Return the (x, y) coordinate for the center point of the cell that contains the specified text.  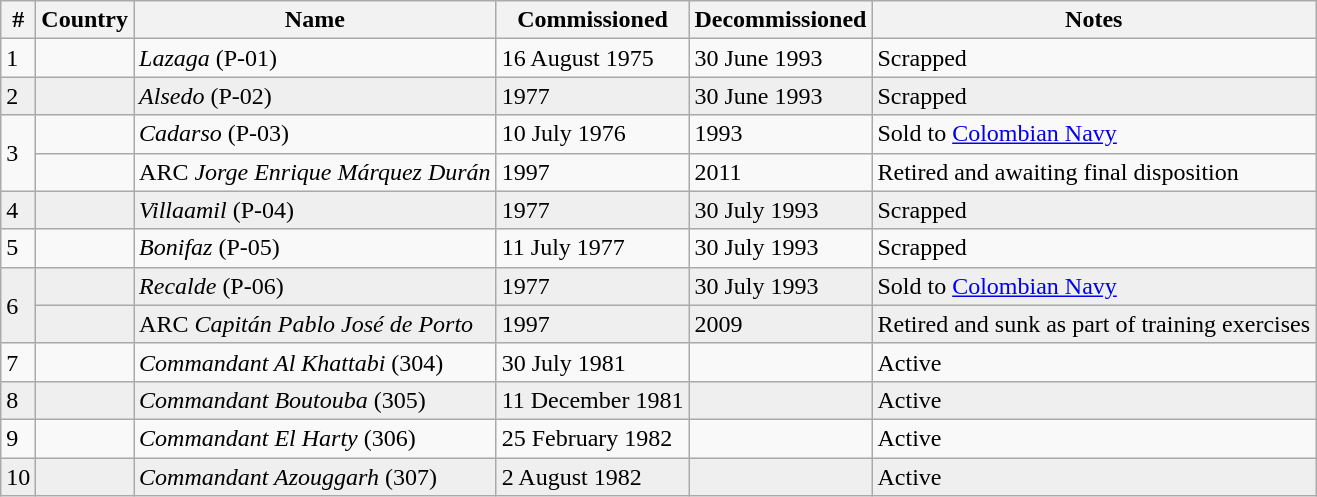
Alsedo (P-02) (316, 96)
2 (18, 96)
ARC Capitán Pablo José de Porto (316, 324)
# (18, 20)
Commandant El Harty (306) (316, 438)
1993 (780, 134)
Notes (1094, 20)
Villaamil (P-04) (316, 210)
1 (18, 58)
Bonifaz (P-05) (316, 248)
ARC Jorge Enrique Márquez Durán (316, 172)
Retired and awaiting final disposition (1094, 172)
Commandant Al Khattabi (304) (316, 362)
Decommissioned (780, 20)
Country (85, 20)
10 July 1976 (592, 134)
9 (18, 438)
11 July 1977 (592, 248)
6 (18, 305)
Recalde (P-06) (316, 286)
2009 (780, 324)
30 July 1981 (592, 362)
Retired and sunk as part of training exercises (1094, 324)
3 (18, 153)
11 December 1981 (592, 400)
Commandant Azouggarh (307) (316, 477)
5 (18, 248)
25 February 1982 (592, 438)
2011 (780, 172)
7 (18, 362)
10 (18, 477)
Commissioned (592, 20)
4 (18, 210)
Name (316, 20)
16 August 1975 (592, 58)
Commandant Boutouba (305) (316, 400)
Cadarso (P-03) (316, 134)
2 August 1982 (592, 477)
8 (18, 400)
Lazaga (P-01) (316, 58)
